Identify which cell holds the provided text, then report its [X, Y] central coordinate. 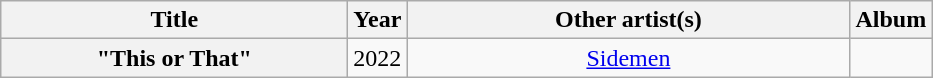
2022 [378, 58]
Sidemen [628, 58]
Album [891, 20]
"This or That" [174, 58]
Year [378, 20]
Other artist(s) [628, 20]
Title [174, 20]
